Determine the [X, Y] coordinate at the center of the cell enclosing the given text.  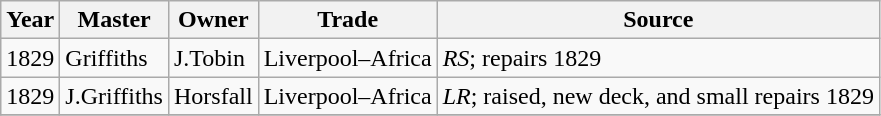
J.Tobin [213, 58]
Source [658, 20]
Owner [213, 20]
J.Griffiths [114, 96]
LR; raised, new deck, and small repairs 1829 [658, 96]
RS; repairs 1829 [658, 58]
Griffiths [114, 58]
Trade [348, 20]
Horsfall [213, 96]
Master [114, 20]
Year [30, 20]
